Capture the cell that displays the provided text and extract its (x, y) central coordinate. 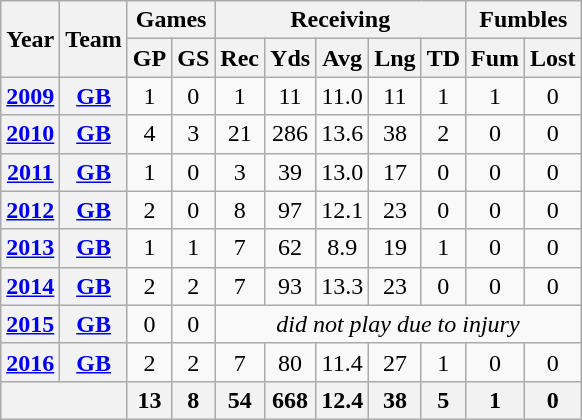
did not play due to injury (398, 324)
12.4 (342, 400)
80 (290, 362)
12.1 (342, 210)
5 (443, 400)
13.6 (342, 134)
GP (149, 58)
2010 (30, 134)
Lng (395, 58)
97 (290, 210)
2013 (30, 248)
Yds (290, 58)
27 (395, 362)
19 (395, 248)
8.9 (342, 248)
GS (194, 58)
13 (149, 400)
Year (30, 39)
62 (290, 248)
Fumbles (524, 20)
2012 (30, 210)
54 (240, 400)
286 (290, 134)
2015 (30, 324)
Games (170, 20)
Avg (342, 58)
TD (443, 58)
Rec (240, 58)
13.0 (342, 172)
Fum (496, 58)
668 (290, 400)
4 (149, 134)
2011 (30, 172)
Receiving (340, 20)
Team (94, 39)
21 (240, 134)
11.4 (342, 362)
13.3 (342, 286)
2014 (30, 286)
2016 (30, 362)
93 (290, 286)
39 (290, 172)
Lost (553, 58)
2009 (30, 96)
11.0 (342, 96)
17 (395, 172)
